Determine the [X, Y] coordinate at the center of the cell enclosing the given text.  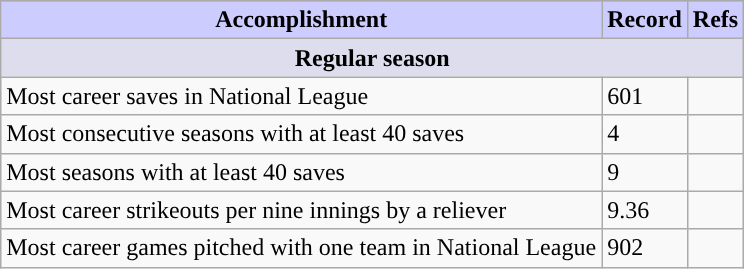
Most consecutive seasons with at least 40 saves [302, 134]
Accomplishment [302, 20]
9 [645, 172]
Most seasons with at least 40 saves [302, 172]
902 [645, 248]
Most career games pitched with one team in National League [302, 248]
4 [645, 134]
Refs [715, 20]
Record [645, 20]
Regular season [372, 58]
Most career saves in National League [302, 96]
9.36 [645, 210]
601 [645, 96]
Most career strikeouts per nine innings by a reliever [302, 210]
